Capture the cell that displays the provided text and extract its [X, Y] central coordinate. 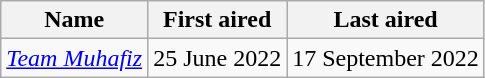
17 September 2022 [386, 58]
Name [74, 20]
Team Muhafiz [74, 58]
25 June 2022 [218, 58]
Last aired [386, 20]
First aired [218, 20]
